Provide the (X, Y) coordinate of the cell's center where the given text is located.  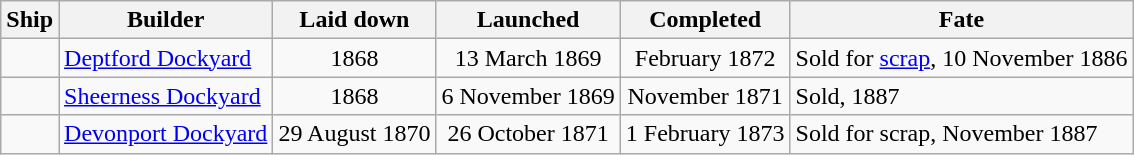
6 November 1869 (528, 96)
Fate (962, 20)
November 1871 (705, 96)
Builder (166, 20)
Completed (705, 20)
Sheerness Dockyard (166, 96)
Sold, 1887 (962, 96)
1 February 1873 (705, 134)
Launched (528, 20)
Sold for scrap, 10 November 1886 (962, 58)
Ship (30, 20)
29 August 1870 (354, 134)
Laid down (354, 20)
Deptford Dockyard (166, 58)
February 1872 (705, 58)
26 October 1871 (528, 134)
Sold for scrap, November 1887 (962, 134)
Devonport Dockyard (166, 134)
13 March 1869 (528, 58)
